Return (X, Y) of the center of cell containing provided text 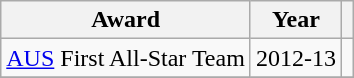
Year (296, 20)
Award (126, 20)
2012-13 (296, 58)
AUS First All-Star Team (126, 58)
